Detect which cell encompasses the target text, then output its [X, Y] center coordinate. 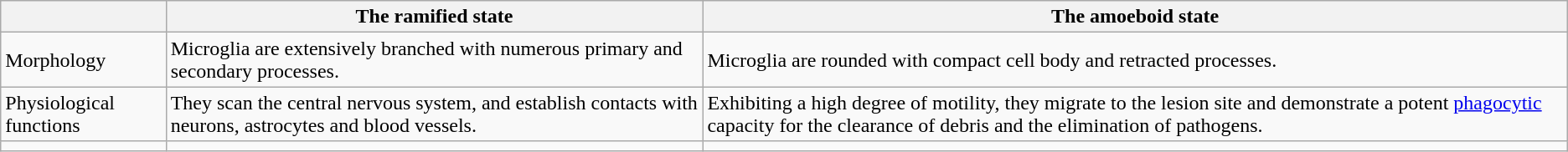
The ramified state [434, 17]
Microglia are extensively branched with numerous primary and secondary processes. [434, 60]
Physiological functions [84, 114]
Morphology [84, 60]
The amoeboid state [1135, 17]
They scan the central nervous system, and establish contacts with neurons, astrocytes and blood vessels. [434, 114]
Microglia are rounded with compact cell body and retracted processes. [1135, 60]
